Search for the cell housing the specified text and yield its (x, y) center coordinate. 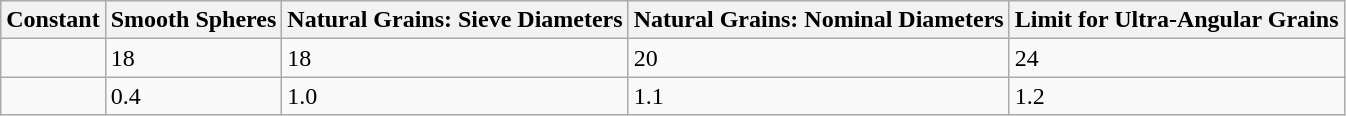
1.2 (1176, 96)
0.4 (194, 96)
1.0 (455, 96)
24 (1176, 58)
1.1 (818, 96)
Constant (53, 20)
Smooth Spheres (194, 20)
20 (818, 58)
Natural Grains: Sieve Diameters (455, 20)
Limit for Ultra-Angular Grains (1176, 20)
Natural Grains: Nominal Diameters (818, 20)
